Locate the cell with the specified text and output its [x, y] center coordinate. 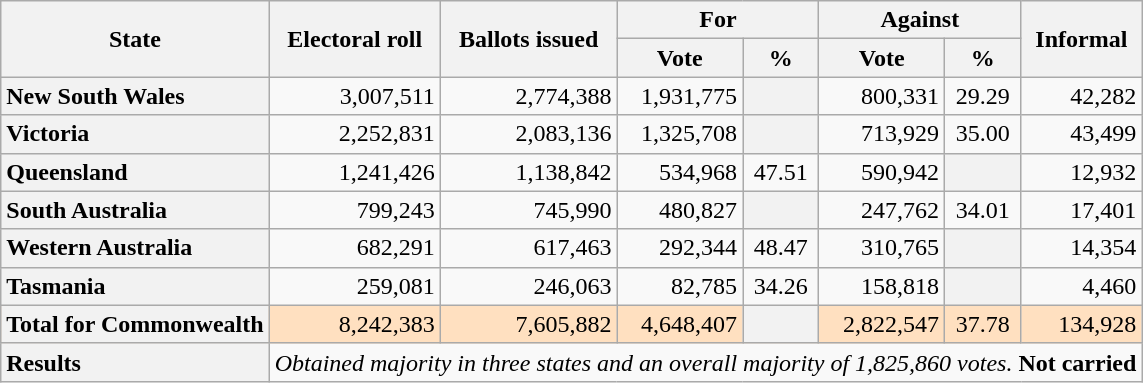
259,081 [354, 286]
Informal [1082, 39]
713,929 [882, 134]
158,818 [882, 286]
Electoral roll [354, 39]
590,942 [882, 172]
35.00 [983, 134]
34.01 [983, 210]
310,765 [882, 248]
682,291 [354, 248]
Queensland [135, 172]
47.51 [781, 172]
480,827 [680, 210]
42,282 [1082, 96]
Total for Commonwealth [135, 324]
8,242,383 [354, 324]
43,499 [1082, 134]
617,463 [528, 248]
State [135, 39]
534,968 [680, 172]
1,138,842 [528, 172]
2,774,388 [528, 96]
12,932 [1082, 172]
1,241,426 [354, 172]
48.47 [781, 248]
2,252,831 [354, 134]
29.29 [983, 96]
Against [920, 20]
South Australia [135, 210]
34.26 [781, 286]
2,083,136 [528, 134]
Victoria [135, 134]
4,460 [1082, 286]
1,931,775 [680, 96]
3,007,511 [354, 96]
745,990 [528, 210]
82,785 [680, 286]
292,344 [680, 248]
799,243 [354, 210]
800,331 [882, 96]
New South Wales [135, 96]
Ballots issued [528, 39]
134,928 [1082, 324]
1,325,708 [680, 134]
17,401 [1082, 210]
Western Australia [135, 248]
14,354 [1082, 248]
37.78 [983, 324]
4,648,407 [680, 324]
For [718, 20]
Obtained majority in three states and an overall majority of 1,825,860 votes. Not carried [706, 362]
247,762 [882, 210]
2,822,547 [882, 324]
7,605,882 [528, 324]
Tasmania [135, 286]
246,063 [528, 286]
Results [135, 362]
